Provide the [X, Y] coordinate of the cell's center where the given text is located.  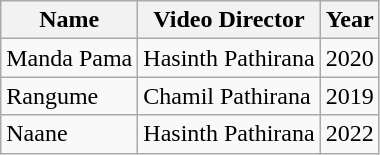
Video Director [229, 20]
Rangume [70, 96]
2022 [350, 134]
2020 [350, 58]
Manda Pama [70, 58]
Year [350, 20]
2019 [350, 96]
Chamil Pathirana [229, 96]
Naane [70, 134]
Name [70, 20]
